Search for the cell housing the specified text and yield its (X, Y) center coordinate. 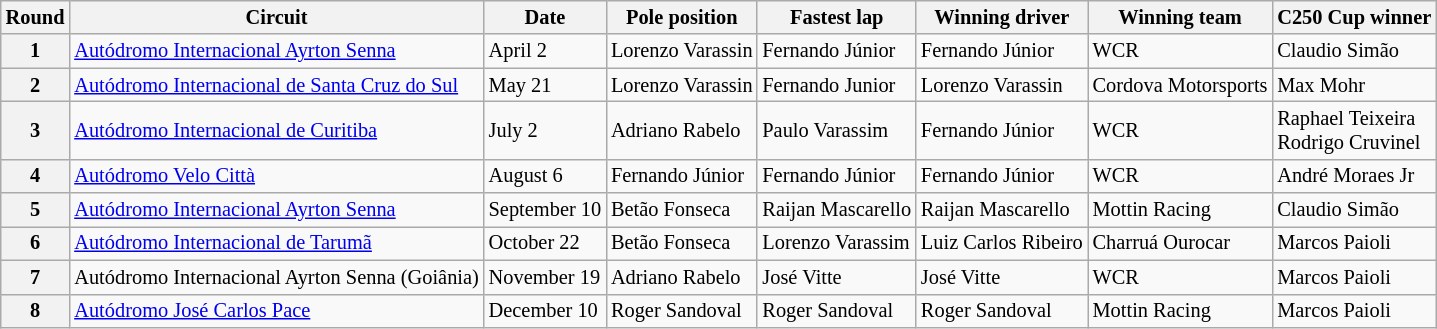
Circuit (276, 17)
October 22 (545, 243)
Autódromo Velo Città (276, 176)
6 (36, 243)
Round (36, 17)
Luiz Carlos Ribeiro (1002, 243)
Winning driver (1002, 17)
July 2 (545, 130)
Max Mohr (1354, 85)
Paulo Varassim (836, 130)
3 (36, 130)
April 2 (545, 51)
Autódromo Internacional de Curitiba (276, 130)
C250 Cup winner (1354, 17)
Fastest lap (836, 17)
5 (36, 210)
7 (36, 277)
Charruá Ourocar (1180, 243)
2 (36, 85)
André Moraes Jr (1354, 176)
Raphael TeixeiraRodrigo Cruvinel (1354, 130)
November 19 (545, 277)
Pole position (682, 17)
December 10 (545, 311)
Autódromo José Carlos Pace (276, 311)
Cordova Motorsports (1180, 85)
Winning team (1180, 17)
Date (545, 17)
Autódromo Internacional de Santa Cruz do Sul (276, 85)
Autódromo Internacional de Tarumã (276, 243)
Autódromo Internacional Ayrton Senna (Goiânia) (276, 277)
4 (36, 176)
Fernando Junior (836, 85)
May 21 (545, 85)
8 (36, 311)
Lorenzo Varassim (836, 243)
1 (36, 51)
September 10 (545, 210)
August 6 (545, 176)
